Extract the (X, Y) coordinate from the center of the cell holding the provided text.  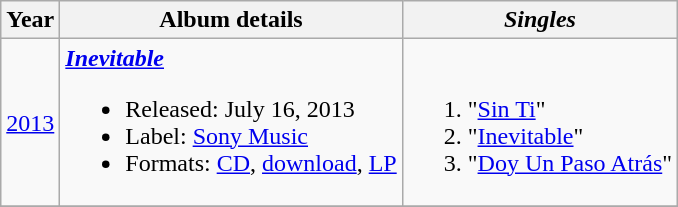
Singles (540, 20)
InevitableReleased: July 16, 2013Label: Sony MusicFormats: CD, download, LP (231, 122)
"Sin Ti""Inevitable""Doy Un Paso Atrás" (540, 122)
Album details (231, 20)
Year (30, 20)
2013 (30, 122)
